For the text-containing cell, return its midpoint in [X, Y] coordinate format. 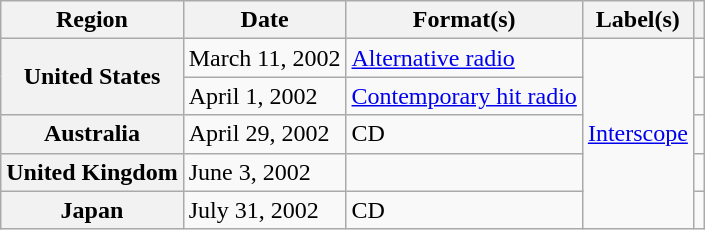
Region [92, 20]
Australia [92, 134]
Japan [92, 210]
March 11, 2002 [264, 58]
Contemporary hit radio [464, 96]
Date [264, 20]
United States [92, 77]
April 29, 2002 [264, 134]
April 1, 2002 [264, 96]
Interscope [638, 134]
Label(s) [638, 20]
Format(s) [464, 20]
United Kingdom [92, 172]
Alternative radio [464, 58]
June 3, 2002 [264, 172]
July 31, 2002 [264, 210]
